Identify which cell holds the provided text, then report its (x, y) central coordinate. 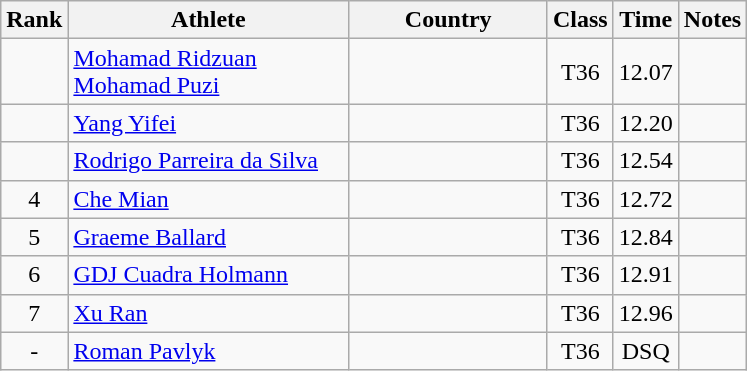
GDJ Cuadra Holmann (208, 275)
12.91 (646, 275)
- (34, 351)
Rodrigo Parreira da Silva (208, 161)
12.07 (646, 72)
Roman Pavlyk (208, 351)
DSQ (646, 351)
12.20 (646, 123)
7 (34, 313)
5 (34, 237)
4 (34, 199)
12.72 (646, 199)
12.96 (646, 313)
12.84 (646, 237)
Rank (34, 20)
Che Mian (208, 199)
12.54 (646, 161)
6 (34, 275)
Xu Ran (208, 313)
Class (580, 20)
Mohamad Ridzuan Mohamad Puzi (208, 72)
Country (448, 20)
Notes (712, 20)
Athlete (208, 20)
Time (646, 20)
Yang Yifei (208, 123)
Graeme Ballard (208, 237)
